Output the (X, Y) coordinate of the center of the cell containing the given text.  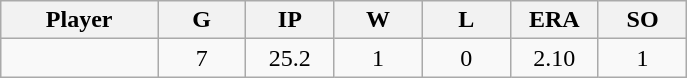
7 (202, 58)
2.10 (554, 58)
SO (642, 20)
25.2 (290, 58)
ERA (554, 20)
L (466, 20)
IP (290, 20)
0 (466, 58)
G (202, 20)
W (378, 20)
Player (80, 20)
